Output the (X, Y) coordinate of the center of the cell containing the given text.  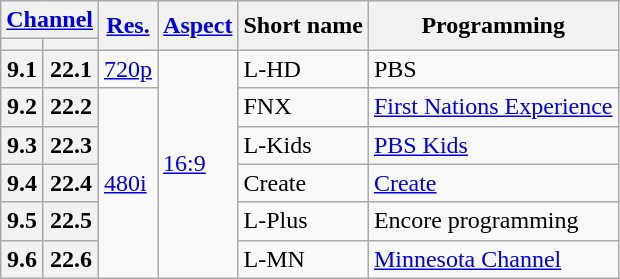
L-Plus (303, 221)
22.5 (70, 221)
22.2 (70, 107)
720p (128, 69)
PBS (493, 69)
FNX (303, 107)
9.1 (22, 69)
9.6 (22, 259)
Channel (50, 20)
Aspect (198, 26)
Programming (493, 26)
9.3 (22, 145)
16:9 (198, 164)
L-Kids (303, 145)
22.4 (70, 183)
9.2 (22, 107)
First Nations Experience (493, 107)
Minnesota Channel (493, 259)
Short name (303, 26)
22.6 (70, 259)
Res. (128, 26)
480i (128, 183)
9.5 (22, 221)
9.4 (22, 183)
PBS Kids (493, 145)
L-HD (303, 69)
Encore programming (493, 221)
22.1 (70, 69)
22.3 (70, 145)
L-MN (303, 259)
